Output the [x, y] coordinate of the center of the cell containing the given text.  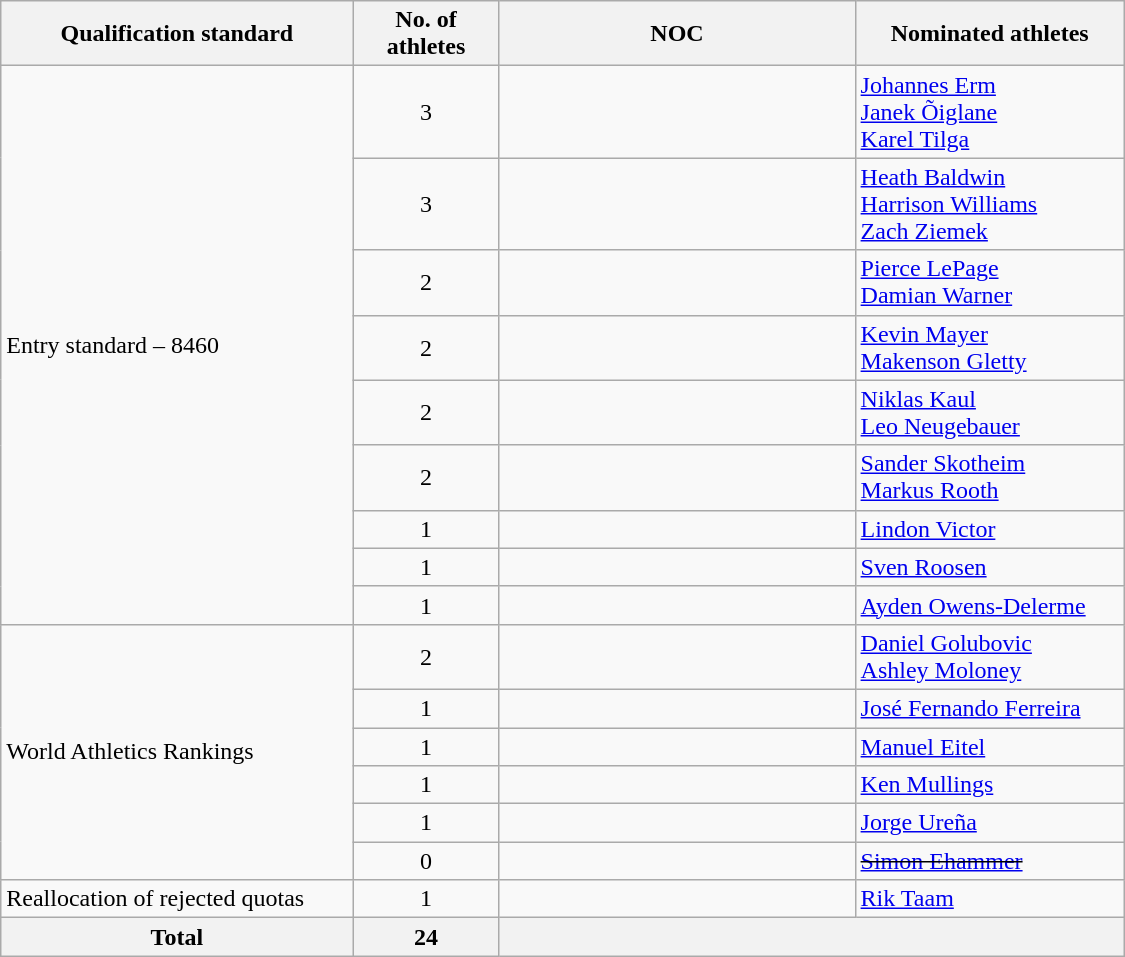
24 [426, 937]
Sander SkotheimMarkus Rooth [990, 478]
Heath BaldwinHarrison WilliamsZach Ziemek [990, 204]
Lindon Victor [990, 529]
Manuel Eitel [990, 747]
Niklas KaulLeo Neugebauer [990, 412]
Johannes ErmJanek ÕiglaneKarel Tilga [990, 112]
No. of athletes [426, 34]
Nominated athletes [990, 34]
NOC [677, 34]
Sven Roosen [990, 567]
Kevin MayerMakenson Gletty [990, 348]
Total [177, 937]
José Fernando Ferreira [990, 708]
Entry standard – 8460 [177, 346]
Daniel GolubovicAshley Moloney [990, 656]
World Athletics Rankings [177, 752]
Ken Mullings [990, 785]
Ayden Owens-Delerme [990, 605]
Jorge Ureña [990, 823]
Simon Ehammer [990, 861]
Qualification standard [177, 34]
Rik Taam [990, 899]
0 [426, 861]
Pierce LePageDamian Warner [990, 282]
Reallocation of rejected quotas [177, 899]
